Determine the [x, y] coordinate at the center of the cell enclosing the given text.  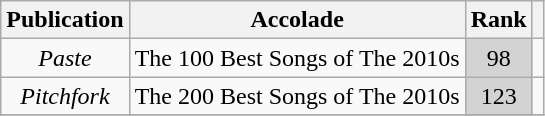
Rank [498, 20]
Publication [65, 20]
Paste [65, 58]
98 [498, 58]
123 [498, 96]
The 100 Best Songs of The 2010s [297, 58]
Pitchfork [65, 96]
Accolade [297, 20]
The 200 Best Songs of The 2010s [297, 96]
